Scan for the cell matching the given text and deliver its [x, y] coordinate at center. 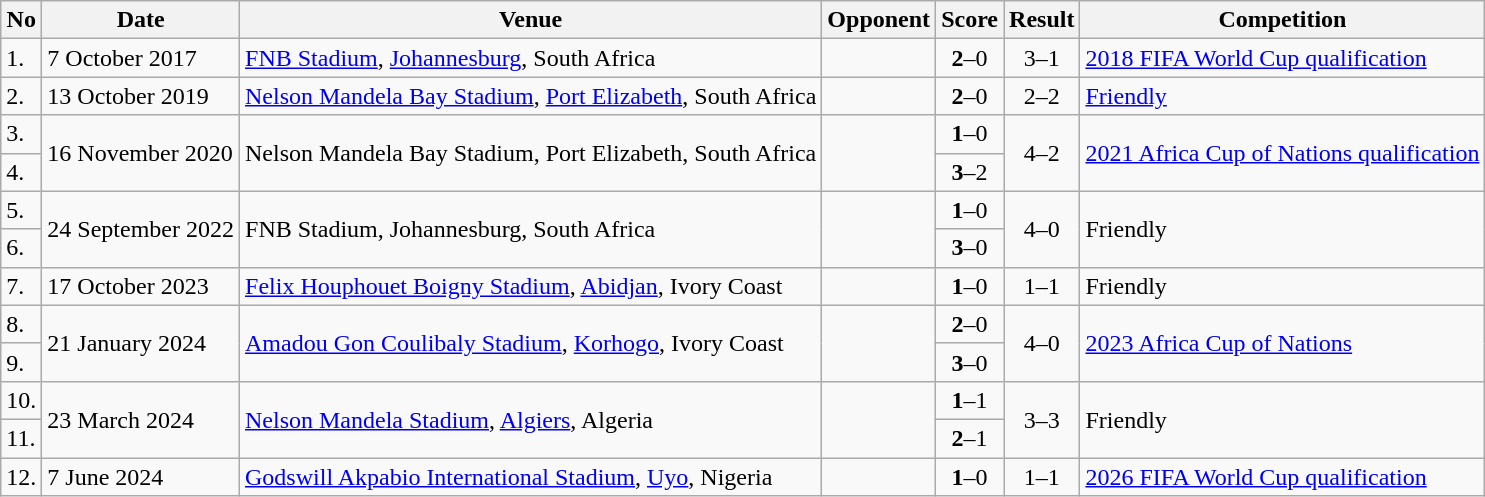
24 September 2022 [141, 229]
13 October 2019 [141, 96]
No [22, 20]
3–3 [1042, 419]
2–1 [970, 438]
4. [22, 172]
Amadou Gon Coulibaly Stadium, Korhogo, Ivory Coast [531, 343]
Competition [1282, 20]
Opponent [879, 20]
3. [22, 134]
10. [22, 400]
7. [22, 286]
3–2 [970, 172]
6. [22, 248]
17 October 2023 [141, 286]
Felix Houphouet Boigny Stadium, Abidjan, Ivory Coast [531, 286]
7 October 2017 [141, 58]
16 November 2020 [141, 153]
Score [970, 20]
3–1 [1042, 58]
Venue [531, 20]
2023 Africa Cup of Nations [1282, 343]
2–2 [1042, 96]
Nelson Mandela Stadium, Algiers, Algeria [531, 419]
2021 Africa Cup of Nations qualification [1282, 153]
23 March 2024 [141, 419]
7 June 2024 [141, 477]
1. [22, 58]
2026 FIFA World Cup qualification [1282, 477]
9. [22, 362]
Godswill Akpabio International Stadium, Uyo, Nigeria [531, 477]
2. [22, 96]
11. [22, 438]
Result [1042, 20]
21 January 2024 [141, 343]
8. [22, 324]
4–2 [1042, 153]
Date [141, 20]
5. [22, 210]
2018 FIFA World Cup qualification [1282, 58]
12. [22, 477]
